Return the (x, y) coordinate for the center point of the cell that contains the specified text.  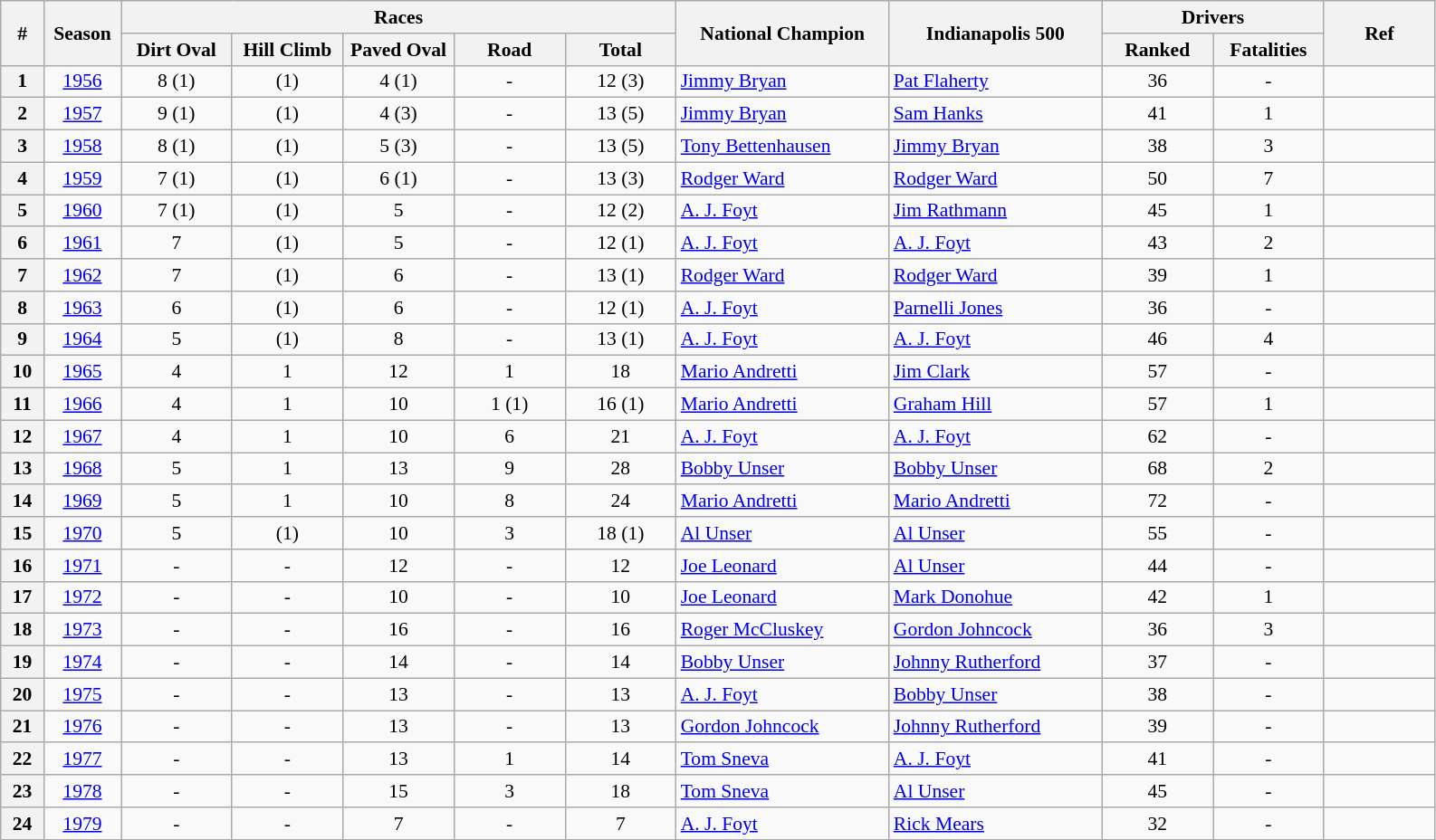
1975 (81, 694)
Dirt Oval (177, 50)
68 (1157, 469)
Pat Flaherty (996, 81)
9 (1) (177, 114)
43 (1157, 243)
1964 (81, 339)
Jim Clark (996, 372)
Parnelli Jones (996, 308)
Ref (1380, 33)
23 (23, 791)
Hill Climb (288, 50)
50 (1157, 178)
1978 (81, 791)
1956 (81, 81)
13 (3) (621, 178)
1979 (81, 824)
1957 (81, 114)
44 (1157, 566)
46 (1157, 339)
1973 (81, 630)
Rick Mears (996, 824)
16 (1) (621, 405)
55 (1157, 533)
Graham Hill (996, 405)
1976 (81, 727)
1965 (81, 372)
22 (23, 759)
62 (1157, 436)
12 (3) (621, 81)
4 (1) (398, 81)
1967 (81, 436)
# (23, 33)
37 (1157, 663)
Tony Bettenhausen (782, 147)
Indianapolis 500 (996, 33)
1969 (81, 501)
1958 (81, 147)
Fatalities (1269, 50)
Road (509, 50)
Mark Donohue (996, 597)
1977 (81, 759)
1968 (81, 469)
18 (1) (621, 533)
Roger McCluskey (782, 630)
1960 (81, 211)
Sam Hanks (996, 114)
1974 (81, 663)
Jim Rathmann (996, 211)
1 (1) (509, 405)
1972 (81, 597)
1962 (81, 275)
11 (23, 405)
4 (3) (398, 114)
1970 (81, 533)
32 (1157, 824)
6 (1) (398, 178)
Total (621, 50)
Drivers (1213, 17)
1961 (81, 243)
20 (23, 694)
1966 (81, 405)
Season (81, 33)
1959 (81, 178)
28 (621, 469)
Ranked (1157, 50)
Races (398, 17)
1971 (81, 566)
National Champion (782, 33)
5 (3) (398, 147)
Paved Oval (398, 50)
19 (23, 663)
72 (1157, 501)
42 (1157, 597)
17 (23, 597)
1963 (81, 308)
12 (2) (621, 211)
